Identify which cell holds the provided text, then report its [x, y] central coordinate. 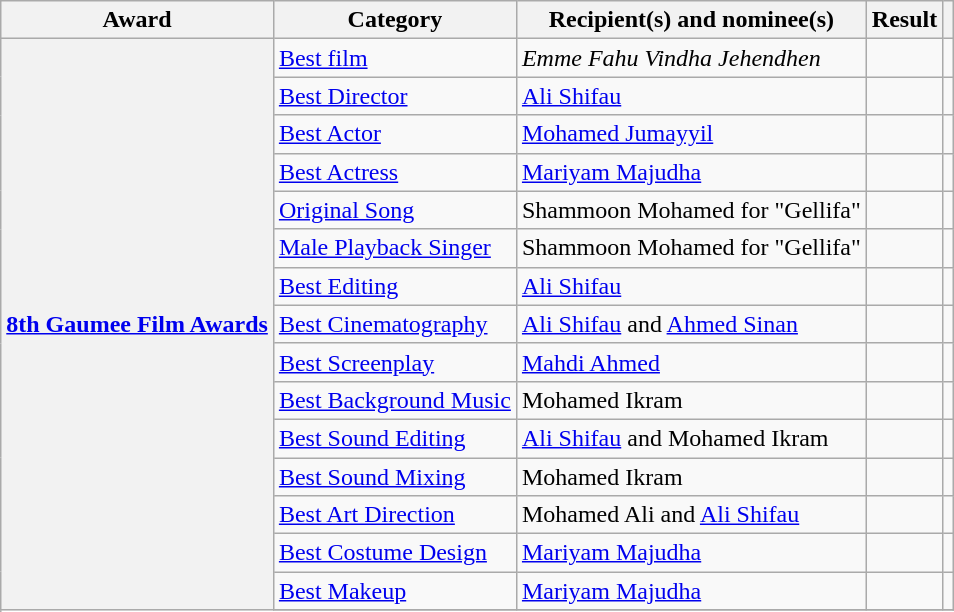
Best Actress [394, 172]
Best Art Direction [394, 515]
Best Sound Editing [394, 438]
Mohamed Jumayyil [691, 134]
Ali Shifau and Mohamed Ikram [691, 438]
Best Background Music [394, 400]
Original Song [394, 210]
Best Cinematography [394, 324]
Best Director [394, 96]
Best Editing [394, 286]
Emme Fahu Vindha Jehendhen [691, 58]
Award [138, 20]
Best film [394, 58]
Ali Shifau and Ahmed Sinan [691, 324]
Best Actor [394, 134]
Mohamed Ali and Ali Shifau [691, 515]
Best Sound Mixing [394, 477]
Male Playback Singer [394, 248]
Result [904, 20]
Mahdi Ahmed [691, 362]
Category [394, 20]
Best Costume Design [394, 553]
Best Makeup [394, 591]
Best Screenplay [394, 362]
Recipient(s) and nominee(s) [691, 20]
8th Gaumee Film Awards [138, 324]
